Find where the given text appears and provide that cell's center as (X, Y) coordinate. 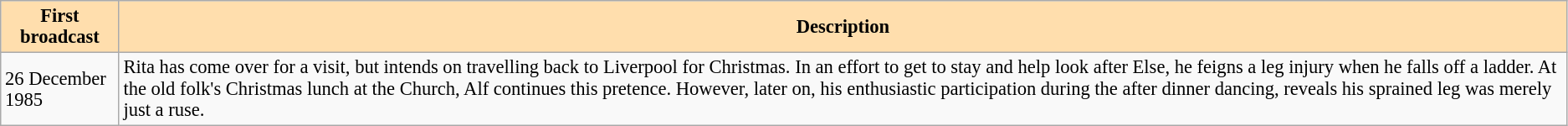
Description (843, 27)
26 December 1985 (60, 89)
First broadcast (60, 27)
